For the text-containing cell, return its midpoint in (x, y) coordinate format. 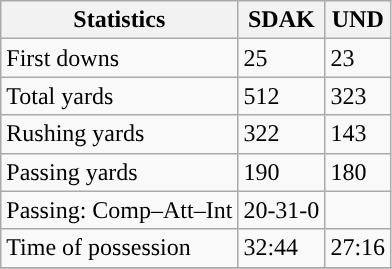
Total yards (120, 96)
190 (282, 172)
Time of possession (120, 248)
322 (282, 134)
20-31-0 (282, 210)
512 (282, 96)
27:16 (358, 248)
143 (358, 134)
SDAK (282, 20)
25 (282, 58)
32:44 (282, 248)
UND (358, 20)
323 (358, 96)
First downs (120, 58)
23 (358, 58)
Passing yards (120, 172)
Statistics (120, 20)
180 (358, 172)
Rushing yards (120, 134)
Passing: Comp–Att–Int (120, 210)
